Return [X, Y] of the center of cell containing provided text 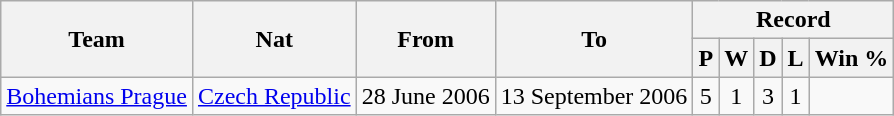
From [426, 39]
Nat [274, 39]
Team [97, 39]
P [706, 58]
Record [794, 20]
Czech Republic [274, 96]
L [796, 58]
3 [768, 96]
13 September 2006 [594, 96]
Win % [852, 58]
28 June 2006 [426, 96]
D [768, 58]
To [594, 39]
5 [706, 96]
W [736, 58]
Bohemians Prague [97, 96]
